For the text-containing cell, return its midpoint in (x, y) coordinate format. 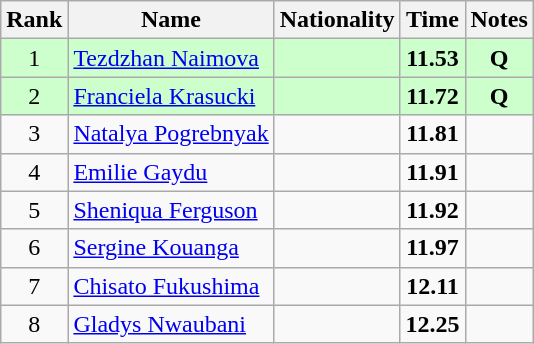
11.92 (432, 210)
6 (34, 248)
Chisato Fukushima (171, 286)
1 (34, 58)
2 (34, 96)
11.91 (432, 172)
Tezdzhan Naimova (171, 58)
5 (34, 210)
Time (432, 20)
11.53 (432, 58)
11.72 (432, 96)
12.11 (432, 286)
Sheniqua Ferguson (171, 210)
8 (34, 324)
Natalya Pogrebnyak (171, 134)
Gladys Nwaubani (171, 324)
Emilie Gaydu (171, 172)
Name (171, 20)
12.25 (432, 324)
11.97 (432, 248)
11.81 (432, 134)
Franciela Krasucki (171, 96)
Rank (34, 20)
4 (34, 172)
Nationality (337, 20)
Sergine Kouanga (171, 248)
3 (34, 134)
7 (34, 286)
Notes (499, 20)
